Capture the cell that displays the provided text and extract its [x, y] central coordinate. 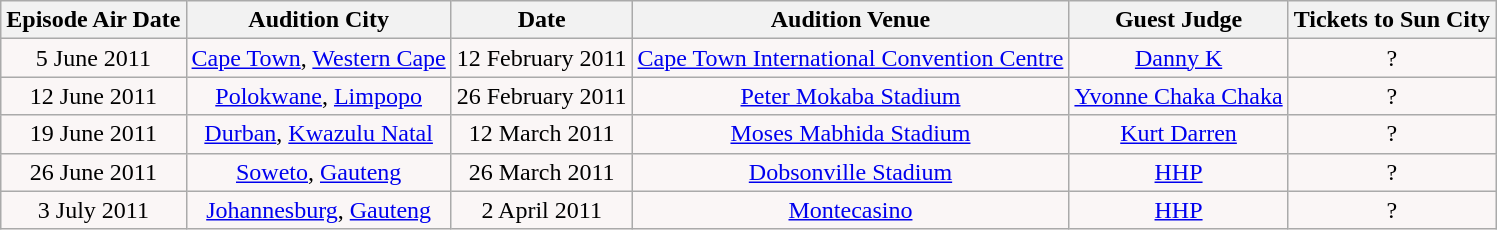
Danny K [1178, 58]
2 April 2011 [542, 210]
Yvonne Chaka Chaka [1178, 96]
19 June 2011 [94, 134]
Dobsonville Stadium [850, 172]
Durban, Kwazulu Natal [318, 134]
Tickets to Sun City [1392, 20]
Guest Judge [1178, 20]
5 June 2011 [94, 58]
12 June 2011 [94, 96]
26 June 2011 [94, 172]
Moses Mabhida Stadium [850, 134]
Peter Mokaba Stadium [850, 96]
Cape Town, Western Cape [318, 58]
12 February 2011 [542, 58]
Polokwane, Limpopo [318, 96]
12 March 2011 [542, 134]
Kurt Darren [1178, 134]
Audition Venue [850, 20]
26 February 2011 [542, 96]
Montecasino [850, 210]
Episode Air Date [94, 20]
Date [542, 20]
3 July 2011 [94, 210]
26 March 2011 [542, 172]
Johannesburg, Gauteng [318, 210]
Cape Town International Convention Centre [850, 58]
Soweto, Gauteng [318, 172]
Audition City [318, 20]
